Pinpoint the cell where the given text exists, returning its (x, y) midpoint coordinate. 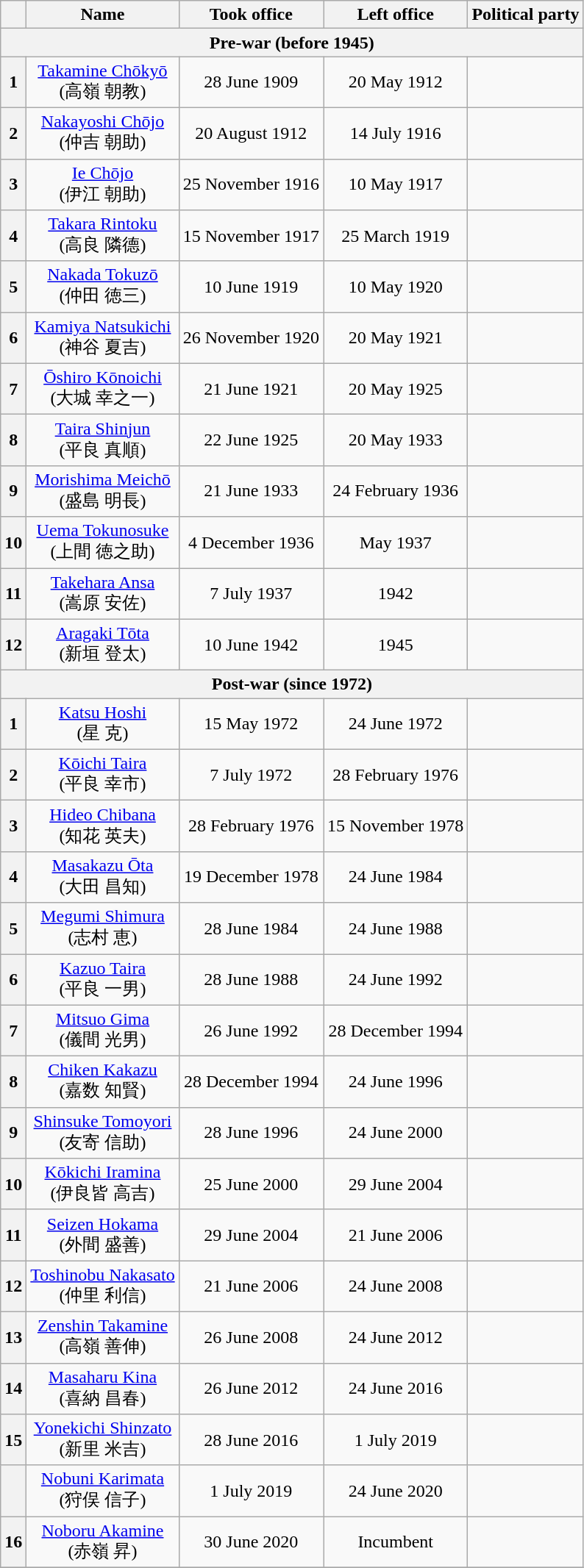
Shinsuke Tomoyori(友寄 信助) (103, 1133)
15 November 1917 (251, 236)
Masakazu Ōta(大田 昌知) (103, 877)
13 (13, 1337)
24 June 1992 (396, 980)
Takara Rintoku(高良 隣德) (103, 236)
4 December 1936 (251, 543)
May 1937 (396, 543)
7 July 1937 (251, 593)
Morishima Meichō(盛島 明長) (103, 491)
26 June 2012 (251, 1389)
25 June 2000 (251, 1184)
24 June 1996 (396, 1082)
26 November 1920 (251, 338)
Seizen Hokama(外間 盛善) (103, 1235)
Ōshiro Kōnoichi(大城 幸之一) (103, 389)
20 May 1933 (396, 440)
Kamiya Natsukichi(神谷 夏吉) (103, 338)
1942 (396, 593)
Taira Shinjun(平良 真順) (103, 440)
15 November 1978 (396, 826)
21 June 1921 (251, 389)
28 June 1996 (251, 1133)
25 November 1916 (251, 185)
Chiken Kakazu(嘉数 知賢) (103, 1082)
Kazuo Taira(平良 一男) (103, 980)
Takamine Chōkyō(高嶺 朝教) (103, 82)
Mitsuo Gima(儀間 光男) (103, 1031)
Pre-war (before 1945) (292, 43)
Hideo Chibana(知花 英夫) (103, 826)
Took office (251, 15)
28 June 1988 (251, 980)
Megumi Shimura(志村 恵) (103, 928)
Katsu Hoshi(星 克) (103, 724)
Kōkichi Iramina(伊良皆 高吉) (103, 1184)
14 July 1916 (396, 133)
28 June 1984 (251, 928)
28 June 1909 (251, 82)
28 June 2016 (251, 1440)
10 June 1919 (251, 287)
Masaharu Kina(喜納 昌春) (103, 1389)
Post-war (since 1972) (292, 684)
10 June 1942 (251, 645)
Takehara Ansa(嵩原 安佐) (103, 593)
Toshinobu Nakasato(仲里 利信) (103, 1286)
20 May 1925 (396, 389)
24 June 2008 (396, 1286)
Nakayoshi Chōjo(仲吉 朝助) (103, 133)
22 June 1925 (251, 440)
Political party (525, 15)
Aragaki Tōta(新垣 登太) (103, 645)
Noboru Akamine(赤嶺 昇) (103, 1542)
1945 (396, 645)
16 (13, 1542)
24 June 2000 (396, 1133)
24 June 1988 (396, 928)
Kōichi Taira(平良 幸市) (103, 775)
15 May 1972 (251, 724)
24 June 1972 (396, 724)
Incumbent (396, 1542)
14 (13, 1389)
Uema Tokunosuke(上間 徳之助) (103, 543)
19 December 1978 (251, 877)
24 June 2012 (396, 1337)
24 February 1936 (396, 491)
7 July 1972 (251, 775)
26 June 1992 (251, 1031)
Yonekichi Shinzato(新里 米吉) (103, 1440)
Name (103, 15)
Nobuni Karimata(狩俣 信子) (103, 1491)
21 June 1933 (251, 491)
25 March 1919 (396, 236)
24 June 2016 (396, 1389)
Nakada Tokuzō(仲田 徳三) (103, 287)
10 May 1920 (396, 287)
20 May 1912 (396, 82)
20 May 1921 (396, 338)
26 June 2008 (251, 1337)
15 (13, 1440)
24 June 2020 (396, 1491)
Zenshin Takamine(高嶺 善伸) (103, 1337)
Left office (396, 15)
24 June 1984 (396, 877)
30 June 2020 (251, 1542)
10 May 1917 (396, 185)
20 August 1912 (251, 133)
Ie Chōjo(伊江 朝助) (103, 185)
